Output the (X, Y) coordinate of the center of the cell containing the given text.  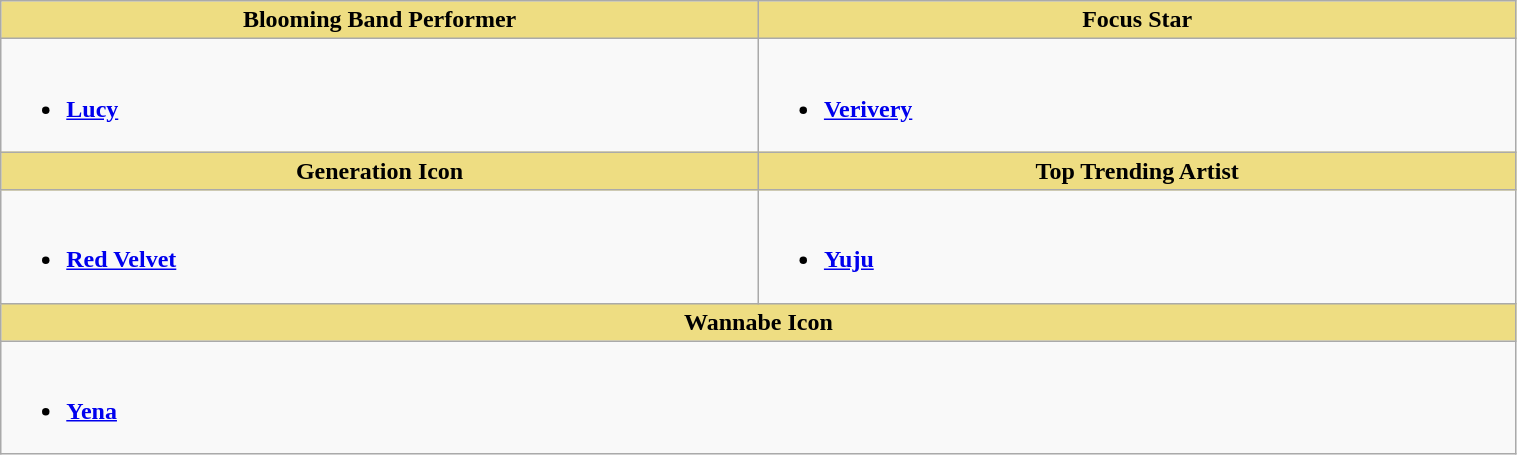
Focus Star (1137, 20)
Yena (758, 398)
Generation Icon (380, 171)
Yuju (1137, 246)
Wannabe Icon (758, 322)
Red Velvet (380, 246)
Top Trending Artist (1137, 171)
Verivery (1137, 96)
Blooming Band Performer (380, 20)
Lucy (380, 96)
